Provide the [x, y] coordinate of the cell's center where the given text is located.  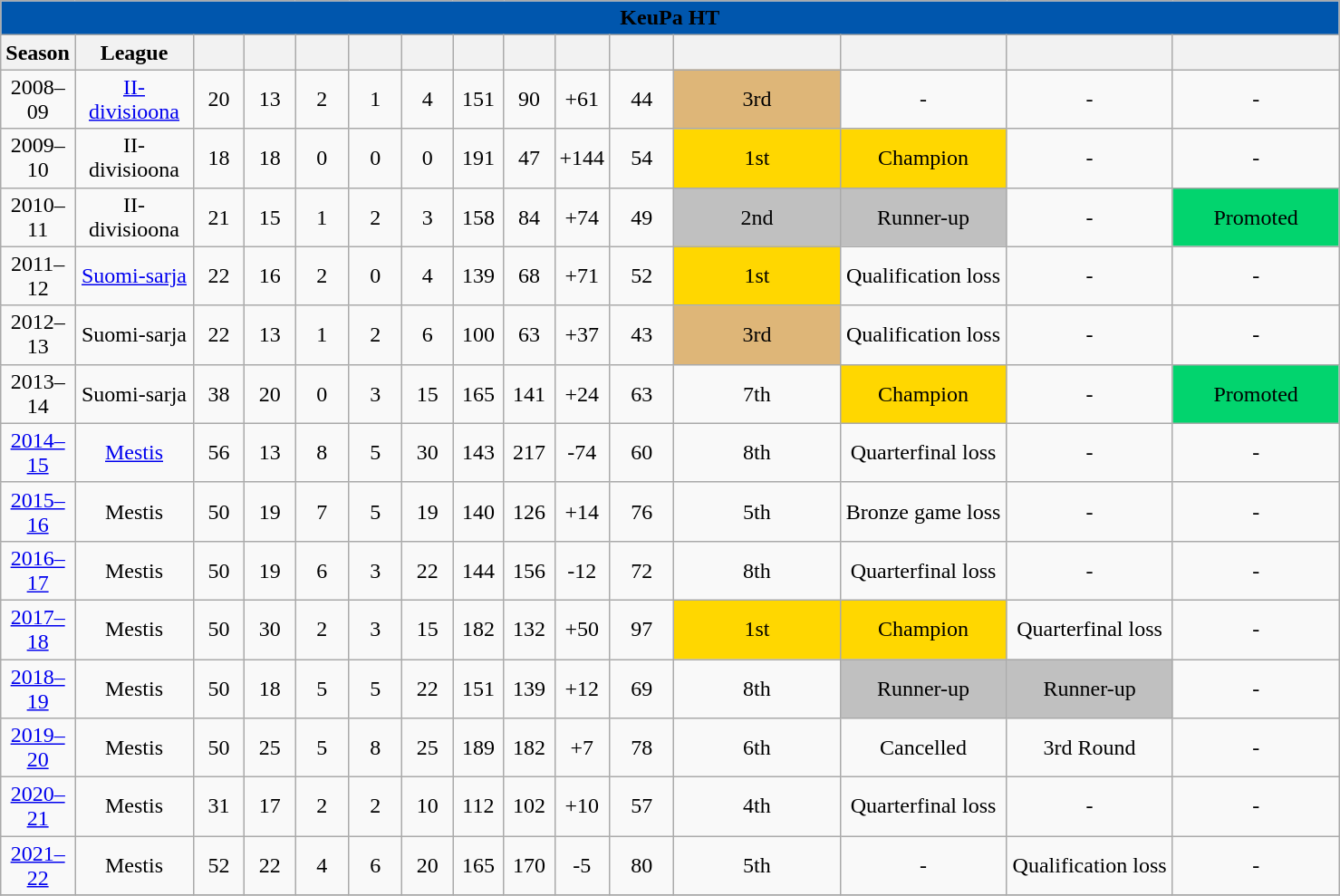
-12 [582, 571]
97 [641, 629]
2011–12 [38, 275]
+10 [582, 806]
112 [478, 806]
90 [529, 100]
+7 [582, 748]
Season [38, 53]
16 [270, 275]
21 [219, 217]
132 [529, 629]
56 [219, 453]
League [134, 53]
3rd Round [1090, 748]
72 [641, 571]
60 [641, 453]
69 [641, 689]
2nd [757, 217]
156 [529, 571]
47 [529, 158]
57 [641, 806]
2017–18 [38, 629]
189 [478, 748]
68 [529, 275]
2015–16 [38, 511]
54 [641, 158]
102 [529, 806]
140 [478, 511]
76 [641, 511]
7th [757, 393]
44 [641, 100]
7 [323, 511]
+74 [582, 217]
144 [478, 571]
2012–13 [38, 335]
-74 [582, 453]
+144 [582, 158]
+37 [582, 335]
80 [641, 866]
+24 [582, 393]
2016–17 [38, 571]
38 [219, 393]
2021–22 [38, 866]
170 [529, 866]
143 [478, 453]
43 [641, 335]
Bronze game loss [923, 511]
2020–21 [38, 806]
+61 [582, 100]
2009–10 [38, 158]
2013–14 [38, 393]
78 [641, 748]
6th [757, 748]
2010–11 [38, 217]
17 [270, 806]
2019–20 [38, 748]
49 [641, 217]
84 [529, 217]
KeuPa HT [670, 18]
+50 [582, 629]
217 [529, 453]
-5 [582, 866]
10 [428, 806]
2008–09 [38, 100]
191 [478, 158]
+14 [582, 511]
4th [757, 806]
158 [478, 217]
31 [219, 806]
2018–19 [38, 689]
126 [529, 511]
2014–15 [38, 453]
141 [529, 393]
+12 [582, 689]
+71 [582, 275]
100 [478, 335]
Cancelled [923, 748]
